Find where the given text appears and provide that cell's center as (X, Y) coordinate. 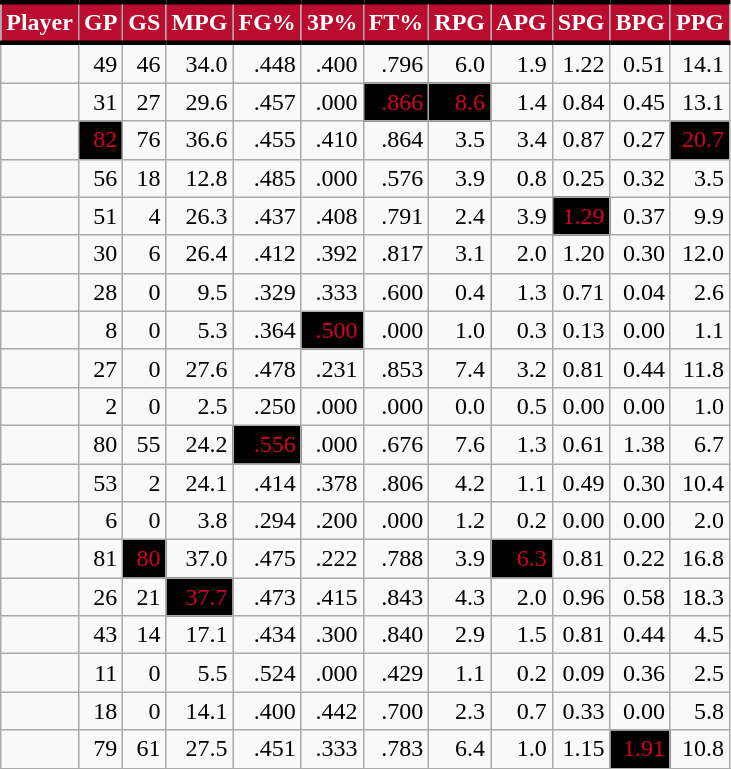
6.7 (700, 444)
1.9 (522, 63)
.853 (396, 368)
.448 (267, 63)
4.5 (700, 635)
.600 (396, 292)
.788 (396, 559)
0.32 (640, 178)
.817 (396, 254)
.408 (332, 216)
18.3 (700, 597)
34.0 (200, 63)
26.3 (200, 216)
11 (100, 673)
0.25 (581, 178)
1.29 (581, 216)
.783 (396, 749)
53 (100, 483)
.478 (267, 368)
.576 (396, 178)
11.8 (700, 368)
26.4 (200, 254)
0.4 (460, 292)
56 (100, 178)
0.51 (640, 63)
6.3 (522, 559)
0.5 (522, 406)
29.6 (200, 102)
24.2 (200, 444)
1.91 (640, 749)
.414 (267, 483)
0.87 (581, 140)
MPG (200, 22)
1.38 (640, 444)
5.5 (200, 673)
.796 (396, 63)
0.37 (640, 216)
.700 (396, 711)
0.33 (581, 711)
7.6 (460, 444)
0.04 (640, 292)
16.8 (700, 559)
.429 (396, 673)
0.71 (581, 292)
4.2 (460, 483)
2.3 (460, 711)
0.7 (522, 711)
5.3 (200, 330)
GS (144, 22)
0.3 (522, 330)
0.45 (640, 102)
61 (144, 749)
.475 (267, 559)
.500 (332, 330)
.294 (267, 521)
8 (100, 330)
81 (100, 559)
.378 (332, 483)
13.1 (700, 102)
.415 (332, 597)
46 (144, 63)
17.1 (200, 635)
27.5 (200, 749)
3.1 (460, 254)
.866 (396, 102)
PPG (700, 22)
.231 (332, 368)
55 (144, 444)
9.9 (700, 216)
FG% (267, 22)
3.2 (522, 368)
1.2 (460, 521)
APG (522, 22)
8.6 (460, 102)
1.20 (581, 254)
.864 (396, 140)
BPG (640, 22)
.524 (267, 673)
SPG (581, 22)
51 (100, 216)
49 (100, 63)
.222 (332, 559)
7.4 (460, 368)
26 (100, 597)
1.4 (522, 102)
6.4 (460, 749)
.329 (267, 292)
3.4 (522, 140)
2.4 (460, 216)
.791 (396, 216)
.434 (267, 635)
36.6 (200, 140)
.364 (267, 330)
.392 (332, 254)
31 (100, 102)
2.9 (460, 635)
10.4 (700, 483)
10.8 (700, 749)
1.22 (581, 63)
0.09 (581, 673)
0.13 (581, 330)
.806 (396, 483)
79 (100, 749)
30 (100, 254)
0.49 (581, 483)
.485 (267, 178)
Player (40, 22)
.676 (396, 444)
21 (144, 597)
0.96 (581, 597)
37.7 (200, 597)
27.6 (200, 368)
4 (144, 216)
0.0 (460, 406)
3.8 (200, 521)
3P% (332, 22)
FT% (396, 22)
0.58 (640, 597)
.457 (267, 102)
4.3 (460, 597)
.250 (267, 406)
0.22 (640, 559)
12.0 (700, 254)
76 (144, 140)
.200 (332, 521)
12.8 (200, 178)
.843 (396, 597)
82 (100, 140)
RPG (460, 22)
1.15 (581, 749)
.473 (267, 597)
24.1 (200, 483)
GP (100, 22)
6.0 (460, 63)
1.5 (522, 635)
.437 (267, 216)
37.0 (200, 559)
.840 (396, 635)
.451 (267, 749)
20.7 (700, 140)
5.8 (700, 711)
28 (100, 292)
14 (144, 635)
2.6 (700, 292)
.412 (267, 254)
.556 (267, 444)
43 (100, 635)
0.84 (581, 102)
.300 (332, 635)
0.36 (640, 673)
.442 (332, 711)
9.5 (200, 292)
.410 (332, 140)
0.8 (522, 178)
.455 (267, 140)
0.27 (640, 140)
0.61 (581, 444)
